Determine the (x, y) coordinate at the center of the cell enclosing the given text.  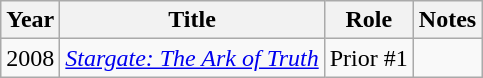
Role (368, 20)
Prior #1 (368, 58)
Year (30, 20)
Title (192, 20)
2008 (30, 58)
Stargate: The Ark of Truth (192, 58)
Notes (447, 20)
